Output the [x, y] coordinate of the center of the cell containing the given text.  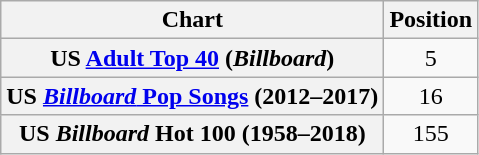
US Adult Top 40 (Billboard) [192, 58]
5 [431, 58]
Position [431, 20]
Chart [192, 20]
US Billboard Hot 100 (1958–2018) [192, 134]
US Billboard Pop Songs (2012–2017) [192, 96]
16 [431, 96]
155 [431, 134]
